Identify which cell holds the provided text, then report its [X, Y] central coordinate. 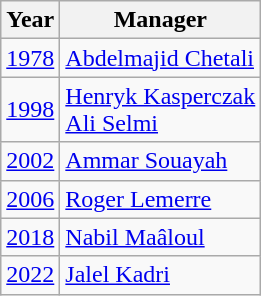
Nabil Maâloul [160, 237]
Manager [160, 20]
2022 [30, 275]
1998 [30, 110]
Jalel Kadri [160, 275]
2006 [30, 199]
Year [30, 20]
2018 [30, 237]
Roger Lemerre [160, 199]
1978 [30, 58]
Ammar Souayah [160, 161]
2002 [30, 161]
Henryk Kasperczak Ali Selmi [160, 110]
Abdelmajid Chetali [160, 58]
